Detect which cell encompasses the target text, then output its (x, y) center coordinate. 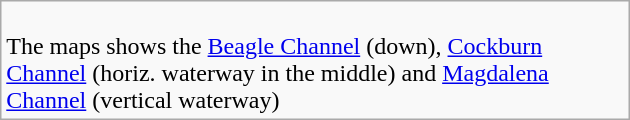
The maps shows the Beagle Channel (down), Cockburn Channel (horiz. waterway in the middle) and Magdalena Channel (vertical waterway) (315, 60)
